For the text-containing cell, return its midpoint in [x, y] coordinate format. 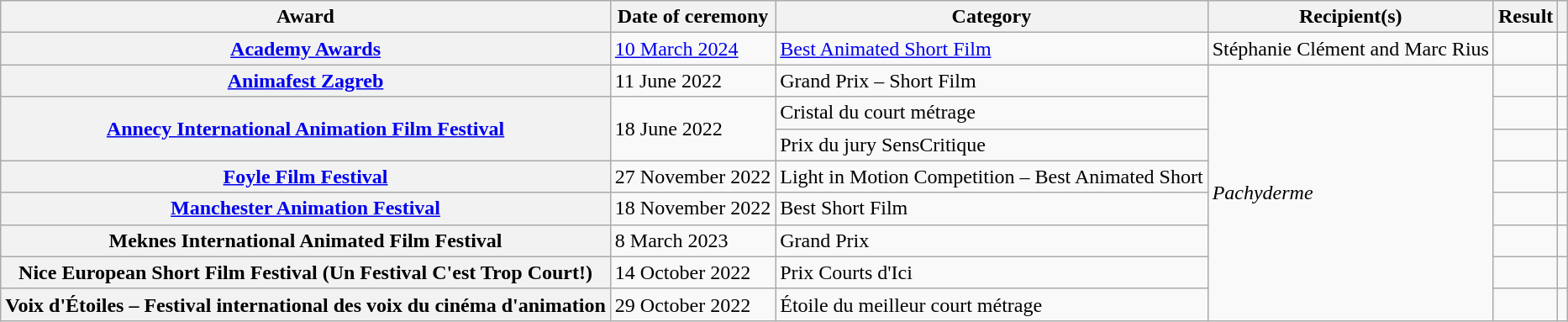
Voix d'Étoiles – Festival international des voix du cinéma d'animation [306, 304]
Meknes International Animated Film Festival [306, 240]
Cristal du court métrage [992, 113]
8 March 2023 [692, 240]
Étoile du meilleur court métrage [992, 304]
Best Short Film [992, 209]
Result [1525, 17]
Grand Prix [992, 240]
Category [992, 17]
Stéphanie Clément and Marc Rius [1350, 49]
14 October 2022 [692, 272]
Prix Courts d'Ici [992, 272]
Award [306, 17]
Date of ceremony [692, 17]
29 October 2022 [692, 304]
Recipient(s) [1350, 17]
Annecy International Animation Film Festival [306, 129]
18 June 2022 [692, 129]
27 November 2022 [692, 177]
Animafest Zagreb [306, 81]
11 June 2022 [692, 81]
18 November 2022 [692, 209]
Grand Prix – Short Film [992, 81]
Light in Motion Competition – Best Animated Short [992, 177]
Pachyderme [1350, 193]
Best Animated Short Film [992, 49]
10 March 2024 [692, 49]
Nice European Short Film Festival (Un Festival C'est Trop Court!) [306, 272]
Manchester Animation Festival [306, 209]
Foyle Film Festival [306, 177]
Academy Awards [306, 49]
Prix du jury SensCritique [992, 145]
